Return the (X, Y) coordinate for the center point of the cell that contains the specified text.  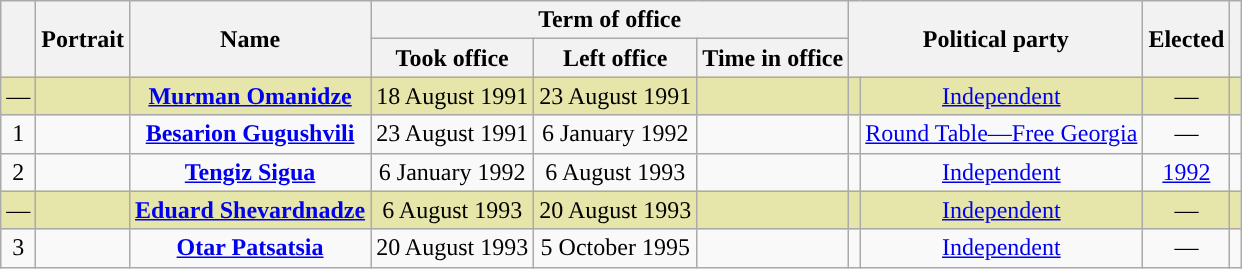
Tengiz Sigua (250, 172)
Political party (996, 39)
18 August 1991 (452, 96)
1992 (1186, 172)
Eduard Shevardnadze (250, 210)
3 (18, 248)
Besarion Gugushvili (250, 134)
5 October 1995 (616, 248)
Time in office (773, 58)
Name (250, 39)
1 (18, 134)
Elected (1186, 39)
Took office (452, 58)
Left office (616, 58)
Round Table—Free Georgia (1002, 134)
Otar Patsatsia (250, 248)
2 (18, 172)
Murman Omanidze (250, 96)
Portrait (83, 39)
Term of office (610, 20)
